Extract the (X, Y) coordinate from the center of the cell holding the provided text.  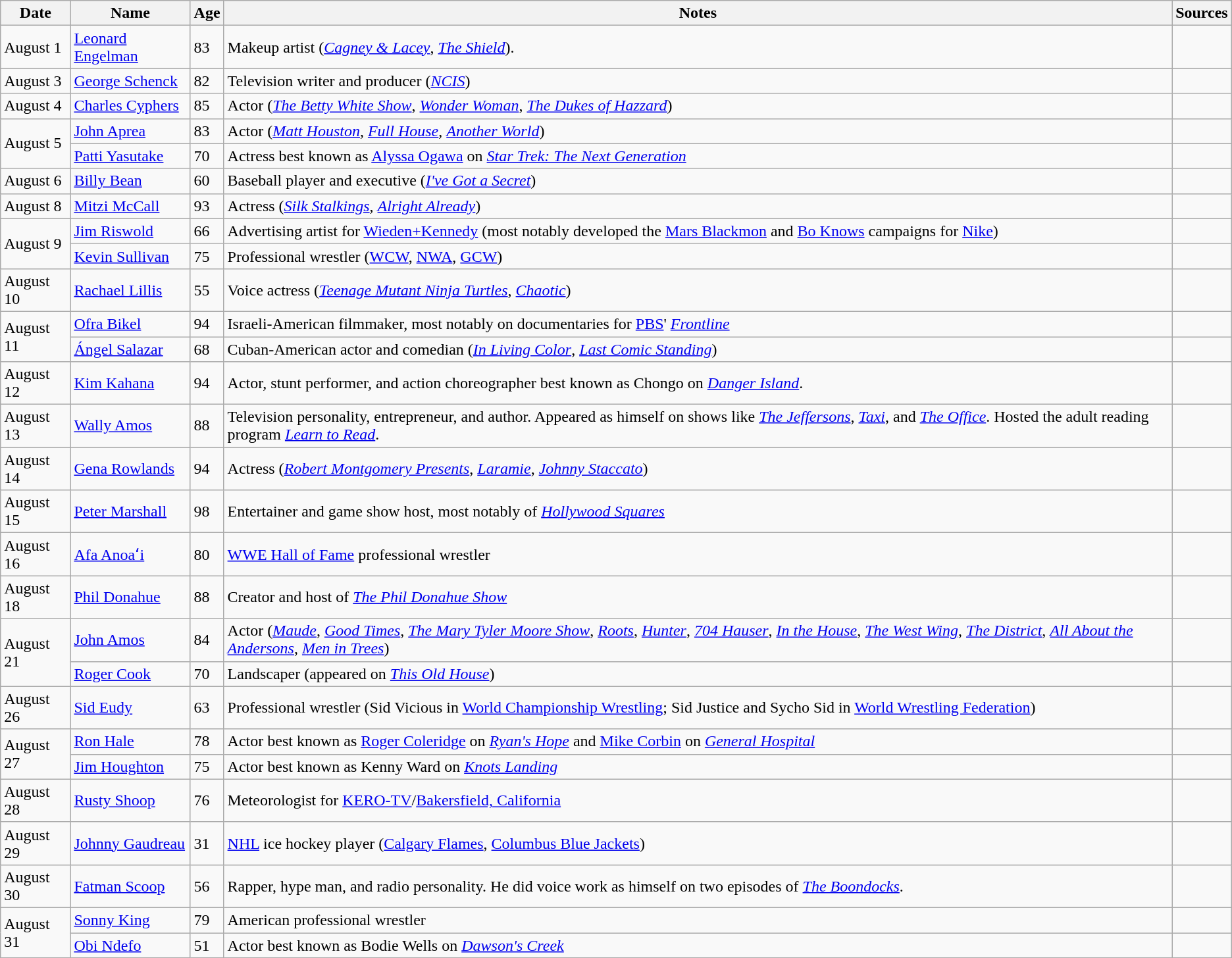
August 11 (36, 336)
August 12 (36, 383)
August 4 (36, 106)
Baseball player and executive (I've Got a Secret) (698, 181)
93 (207, 206)
Kim Kahana (130, 383)
Gena Rowlands (130, 468)
55 (207, 290)
Patti Yasutake (130, 156)
August 31 (36, 932)
Rusty Shoop (130, 800)
Wally Amos (130, 426)
Meteorologist for KERO-TV/Bakersfield, California (698, 800)
Billy Bean (130, 181)
August 10 (36, 290)
August 13 (36, 426)
Actor (Matt Houston, Full House, Another World) (698, 131)
Notes (698, 13)
84 (207, 640)
NHL ice hockey player (Calgary Flames, Columbus Blue Jackets) (698, 844)
August 3 (36, 81)
Jim Riswold (130, 231)
76 (207, 800)
WWE Hall of Fame professional wrestler (698, 554)
Landscaper (appeared on This Old House) (698, 674)
Johnny Gaudreau (130, 844)
56 (207, 886)
Leonard Engelman (130, 47)
August 28 (36, 800)
August 14 (36, 468)
American professional wrestler (698, 920)
78 (207, 742)
Actor best known as Roger Coleridge on Ryan's Hope and Mike Corbin on General Hospital (698, 742)
Peter Marshall (130, 512)
Sid Eudy (130, 708)
Television writer and producer (NCIS) (698, 81)
63 (207, 708)
August 9 (36, 243)
Ron Hale (130, 742)
August 6 (36, 181)
68 (207, 349)
John Amos (130, 640)
66 (207, 231)
Afa Anoaʻi (130, 554)
51 (207, 945)
August 8 (36, 206)
August 16 (36, 554)
August 1 (36, 47)
Rachael Lillis (130, 290)
Rapper, hype man, and radio personality. He did voice work as himself on two episodes of The Boondocks. (698, 886)
Voice actress (Teenage Mutant Ninja Turtles, Chaotic) (698, 290)
August 27 (36, 754)
August 26 (36, 708)
Makeup artist (Cagney & Lacey, The Shield). (698, 47)
Phil Donahue (130, 597)
Kevin Sullivan (130, 256)
Obi Ndefo (130, 945)
Charles Cyphers (130, 106)
Sources (1202, 13)
Israeli-American filmmaker, most notably on documentaries for PBS' Frontline (698, 324)
Professional wrestler (Sid Vicious in World Championship Wrestling; Sid Justice and Sycho Sid in World Wrestling Federation) (698, 708)
August 15 (36, 512)
80 (207, 554)
August 18 (36, 597)
Sonny King (130, 920)
Mitzi McCall (130, 206)
Date (36, 13)
Entertainer and game show host, most notably of Hollywood Squares (698, 512)
August 5 (36, 143)
Ángel Salazar (130, 349)
Actor best known as Bodie Wells on Dawson's Creek (698, 945)
Age (207, 13)
Advertising artist for Wieden+Kennedy (most notably developed the Mars Blackmon and Bo Knows campaigns for Nike) (698, 231)
Actor best known as Kenny Ward on Knots Landing (698, 767)
Creator and host of The Phil Donahue Show (698, 597)
Roger Cook (130, 674)
Actress (Robert Montgomery Presents, Laramie, Johnny Staccato) (698, 468)
82 (207, 81)
60 (207, 181)
Cuban-American actor and comedian (In Living Color, Last Comic Standing) (698, 349)
Actor (The Betty White Show, Wonder Woman, The Dukes of Hazzard) (698, 106)
85 (207, 106)
Actress (Silk Stalkings, Alright Already) (698, 206)
Professional wrestler (WCW, NWA, GCW) (698, 256)
George Schenck (130, 81)
79 (207, 920)
Name (130, 13)
98 (207, 512)
August 30 (36, 886)
Actress best known as Alyssa Ogawa on Star Trek: The Next Generation (698, 156)
31 (207, 844)
John Aprea (130, 131)
August 29 (36, 844)
Jim Houghton (130, 767)
Actor, stunt performer, and action choreographer best known as Chongo on Danger Island. (698, 383)
August 21 (36, 653)
Fatman Scoop (130, 886)
Ofra Bikel (130, 324)
